Provide the [X, Y] coordinate of the cell's center where the given text is located.  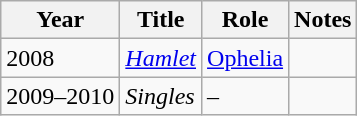
Hamlet [161, 58]
Role [246, 20]
2009–2010 [60, 96]
Notes [323, 20]
Ophelia [246, 58]
Year [60, 20]
– [246, 96]
Singles [161, 96]
Title [161, 20]
2008 [60, 58]
